Detect which cell encompasses the target text, then output its (X, Y) center coordinate. 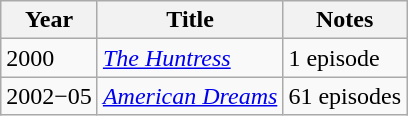
2000 (50, 58)
1 episode (345, 58)
Year (50, 20)
The Huntress (190, 58)
Title (190, 20)
61 episodes (345, 96)
2002−05 (50, 96)
American Dreams (190, 96)
Notes (345, 20)
